Scan for the cell matching the given text and deliver its [x, y] coordinate at center. 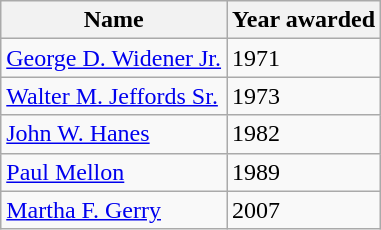
1982 [304, 134]
John W. Hanes [114, 134]
1971 [304, 58]
Walter M. Jeffords Sr. [114, 96]
Martha F. Gerry [114, 210]
1973 [304, 96]
Name [114, 20]
George D. Widener Jr. [114, 58]
1989 [304, 172]
Year awarded [304, 20]
2007 [304, 210]
Paul Mellon [114, 172]
